Identify which cell holds the provided text, then report its (x, y) central coordinate. 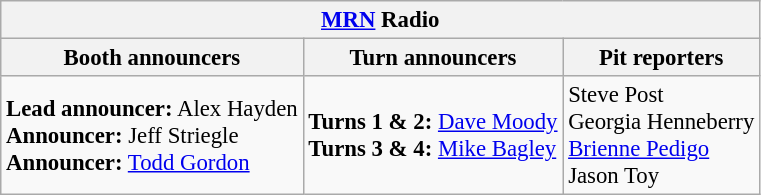
Steve PostGeorgia HenneberryBrienne PedigoJason Toy (662, 136)
Pit reporters (662, 58)
Booth announcers (152, 58)
Turns 1 & 2: Dave MoodyTurns 3 & 4: Mike Bagley (433, 136)
MRN Radio (380, 20)
Lead announcer: Alex HaydenAnnouncer: Jeff StriegleAnnouncer: Todd Gordon (152, 136)
Turn announcers (433, 58)
